Extract the (x, y) coordinate from the center of the cell holding the provided text.  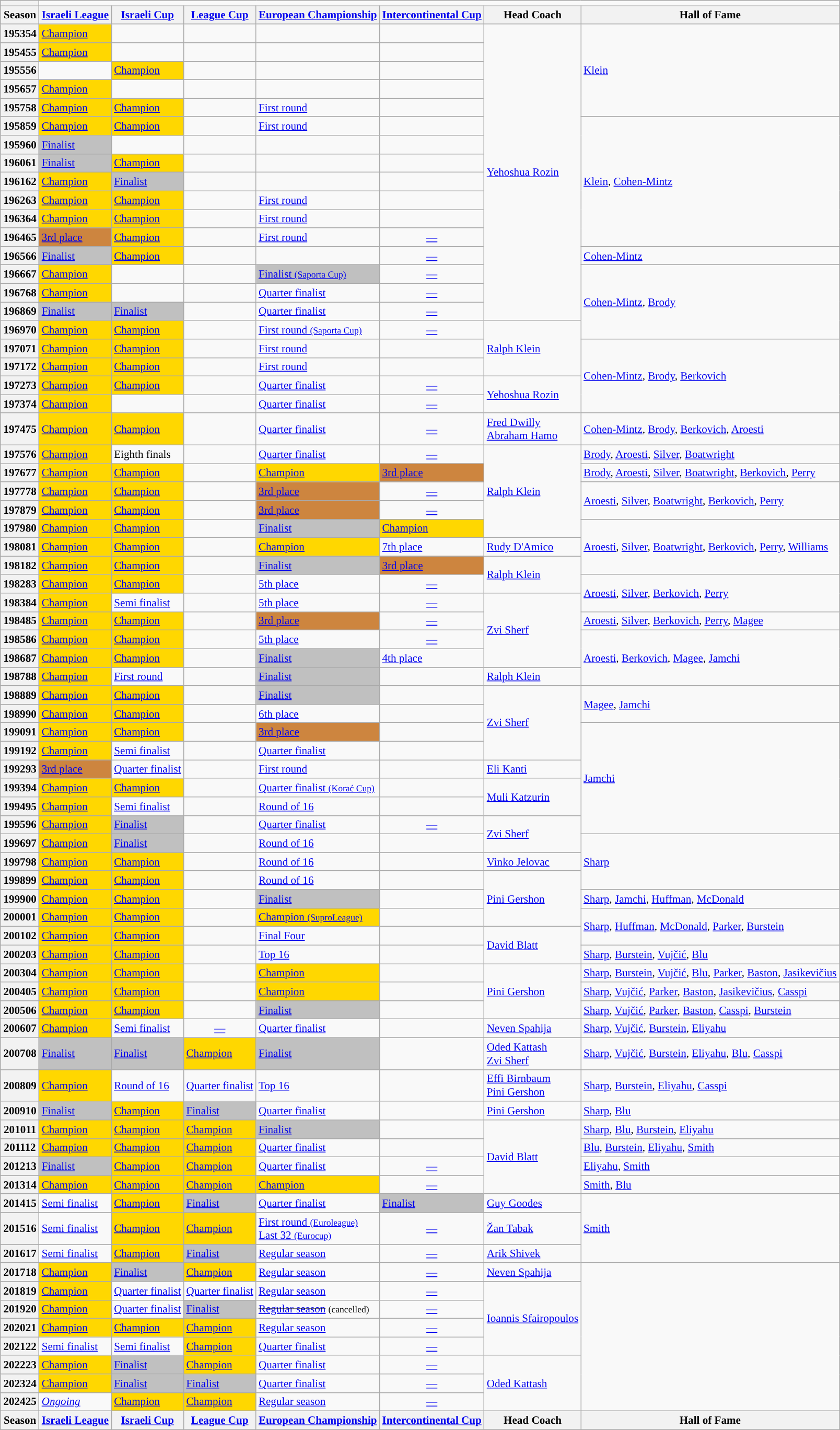
200910 (20, 1110)
197778 (20, 491)
198889 (20, 695)
Eighth finals (147, 454)
199899 (20, 880)
202223 (20, 1364)
197475 (20, 429)
198788 (20, 676)
Žan Tabak (533, 1228)
201112 (20, 1148)
197071 (20, 348)
6th place (318, 713)
200506 (20, 1010)
196061 (20, 163)
Ioannis Sfairopoulos (533, 1319)
199596 (20, 825)
Cohen-Mintz (710, 255)
197374 (20, 403)
199798 (20, 861)
198081 (20, 547)
197980 (20, 528)
195354 (20, 33)
Arik Shivek (533, 1253)
202425 (20, 1402)
Sharp, Blu, Burstein, Eliyahu (710, 1129)
200001 (20, 917)
Guy Goodes (533, 1203)
First round (Euroleague)Last 32 (Eurocup) (318, 1228)
Regular season (cancelled) (318, 1309)
Sharp (710, 861)
197273 (20, 385)
198182 (20, 566)
Jamchi (710, 779)
197879 (20, 510)
Fred DwillyAbraham Hamo (533, 429)
Brody, Aroesti, Silver, Boatwright (710, 454)
Klein, Cohen-Mintz (710, 181)
Sharp, Vujčić, Parker, Baston, Jasikevičius, Casspi (710, 991)
198485 (20, 621)
Blu, Burstein, Eliyahu, Smith (710, 1148)
197172 (20, 367)
196869 (20, 312)
196162 (20, 182)
Effi BirnbaumPini Gershon (533, 1085)
Cohen-Mintz, Brody, Berkovich (710, 376)
200809 (20, 1085)
198687 (20, 658)
Smith (710, 1228)
195960 (20, 144)
Finalist (Saporta Cup) (318, 274)
200304 (20, 973)
196667 (20, 274)
Sharp, Blu (710, 1110)
Sharp, Burstein, Eliyahu, Casspi (710, 1085)
198384 (20, 602)
Vinko Jelovac (533, 861)
199495 (20, 806)
Quarter finalist (Korać Cup) (318, 787)
Oded Kattash (533, 1383)
202021 (20, 1328)
201718 (20, 1272)
Aroesti, Silver, Boatwright, Berkovich, Perry, Williams (710, 547)
196566 (20, 255)
Aroesti, Silver, Berkovich, Perry (710, 593)
199900 (20, 899)
200708 (20, 1054)
196768 (20, 293)
Sharp, Vujčić, Burstein, Eliyahu, Blu, Casspi (710, 1054)
Sharp, Burstein, Vujčić, Blu, Parker, Baston, Jasikevičius (710, 973)
199091 (20, 732)
Oded KattashZvi Sherf (533, 1054)
196364 (20, 218)
Klein (710, 70)
200203 (20, 954)
195455 (20, 52)
197576 (20, 454)
196465 (20, 237)
Champion (SuproLeague) (318, 917)
199394 (20, 787)
201011 (20, 1129)
Cohen-Mintz, Brody (710, 302)
201819 (20, 1291)
Sharp, Burstein, Vujčić, Blu (710, 954)
200607 (20, 1029)
Sharp, Jamchi, Huffman, McDonald (710, 899)
198990 (20, 713)
201920 (20, 1309)
196263 (20, 200)
Aroesti, Berkovich, Magee, Jamchi (710, 658)
199293 (20, 769)
Magee, Jamchi (710, 705)
Aroesti, Silver, Boatwright, Berkovich, Perry (710, 501)
202324 (20, 1383)
201415 (20, 1203)
Rudy D'Amico (533, 547)
Sharp, Vujčić, Burstein, Eliyahu (710, 1029)
201314 (20, 1184)
4th place (432, 658)
202122 (20, 1346)
199697 (20, 843)
Final Four (318, 936)
Cohen-Mintz, Brody, Berkovich, Aroesti (710, 429)
7th place (432, 547)
195758 (20, 108)
200405 (20, 991)
201617 (20, 1253)
200102 (20, 936)
Sharp, Huffman, McDonald, Parker, Burstein (710, 926)
201516 (20, 1228)
Eli Kanti (533, 769)
196970 (20, 329)
198283 (20, 583)
199192 (20, 751)
198586 (20, 640)
Aroesti, Silver, Berkovich, Perry, Magee (710, 621)
195859 (20, 125)
195556 (20, 70)
Smith, Blu (710, 1184)
Ongoing (75, 1402)
Eliyahu, Smith (710, 1166)
195657 (20, 89)
197677 (20, 472)
Muli Katzurin (533, 797)
201213 (20, 1166)
Sharp, Vujčić, Parker, Baston, Casspi, Burstein (710, 1010)
Brody, Aroesti, Silver, Boatwright, Berkovich, Perry (710, 472)
First round (Saporta Cup) (318, 329)
